Detect which cell encompasses the target text, then output its (X, Y) center coordinate. 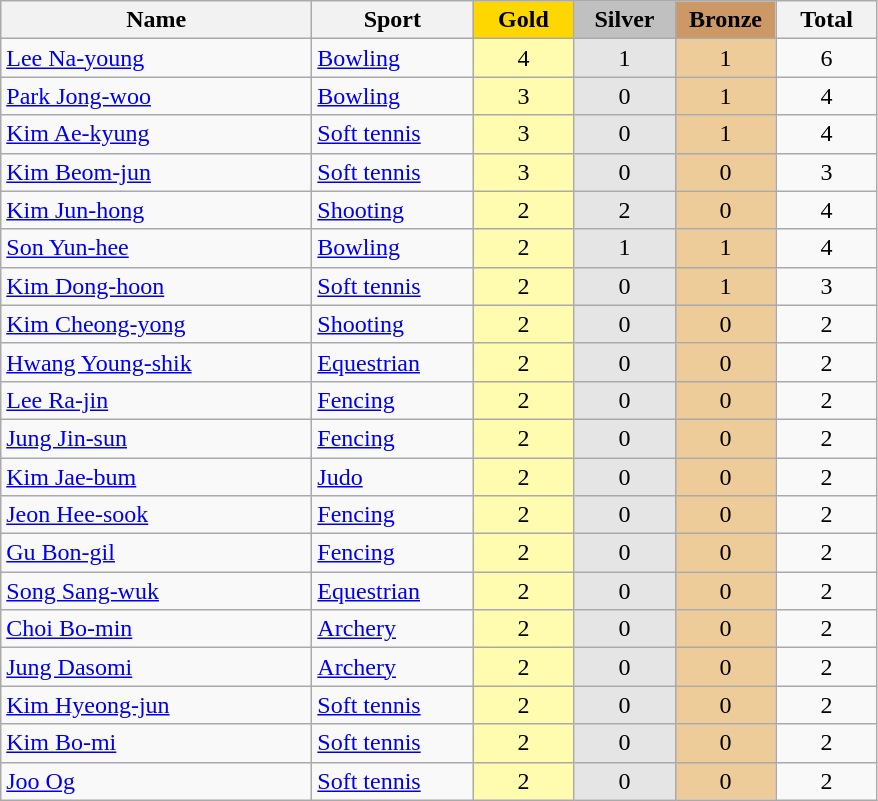
Park Jong-woo (156, 96)
Kim Bo-mi (156, 743)
Jung Dasomi (156, 667)
Silver (624, 20)
Judo (392, 477)
Kim Jun-hong (156, 210)
Name (156, 20)
Jung Jin-sun (156, 438)
6 (826, 58)
Gu Bon-gil (156, 553)
Hwang Young-shik (156, 362)
Gold (524, 20)
Kim Hyeong-jun (156, 705)
Kim Cheong-yong (156, 324)
Kim Ae-kyung (156, 134)
Sport (392, 20)
Jeon Hee-sook (156, 515)
Choi Bo-min (156, 629)
Lee Na-young (156, 58)
Joo Og (156, 781)
Bronze (726, 20)
Kim Dong-hoon (156, 286)
Song Sang-wuk (156, 591)
Son Yun-hee (156, 248)
Lee Ra-jin (156, 400)
Kim Beom-jun (156, 172)
Total (826, 20)
Kim Jae-bum (156, 477)
